Find where the given text appears and provide that cell's center as [X, Y] coordinate. 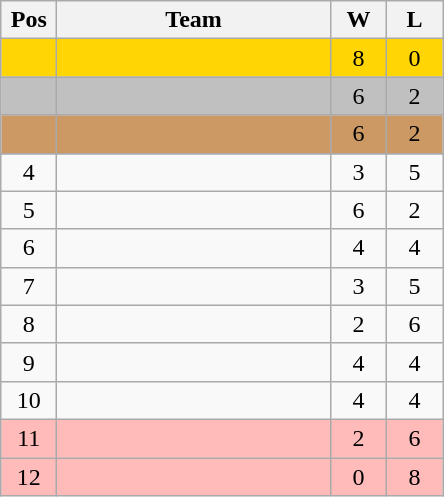
9 [29, 362]
7 [29, 286]
11 [29, 438]
12 [29, 477]
10 [29, 400]
W [358, 20]
L [414, 20]
Pos [29, 20]
Team [194, 20]
